Locate the cell with the specified text and output its (X, Y) center coordinate. 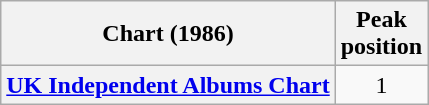
Peakposition (381, 34)
Chart (1986) (168, 34)
1 (381, 85)
UK Independent Albums Chart (168, 85)
